Detect which cell encompasses the target text, then output its (X, Y) center coordinate. 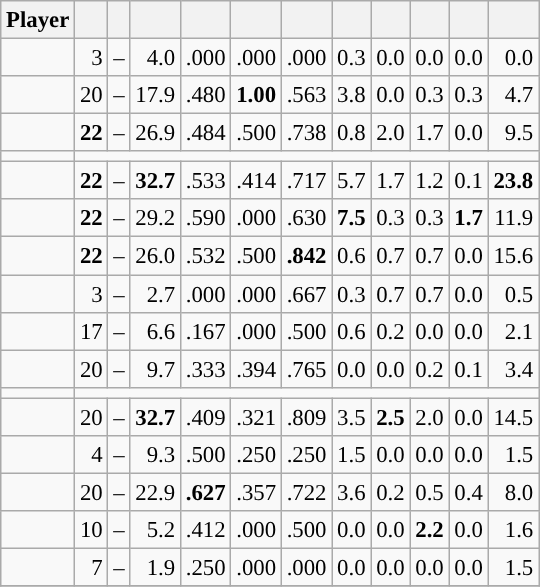
.412 (205, 530)
14.5 (513, 417)
2.1 (513, 331)
0.8 (352, 133)
.484 (205, 133)
.765 (306, 369)
.842 (306, 256)
3.4 (513, 369)
.738 (306, 133)
3.8 (352, 95)
1.6 (513, 530)
7 (92, 567)
17 (92, 331)
4.0 (155, 58)
1.9 (155, 567)
10 (92, 530)
.357 (256, 492)
11.9 (513, 219)
26.9 (155, 133)
.394 (256, 369)
8.0 (513, 492)
3.5 (352, 417)
9.7 (155, 369)
9.5 (513, 133)
.809 (306, 417)
5.7 (352, 181)
.409 (205, 417)
.480 (205, 95)
.667 (306, 294)
.717 (306, 181)
6.6 (155, 331)
3.6 (352, 492)
4 (92, 455)
2.7 (155, 294)
.563 (306, 95)
.333 (205, 369)
7.5 (352, 219)
.414 (256, 181)
.590 (205, 219)
22.9 (155, 492)
.627 (205, 492)
5.2 (155, 530)
9.3 (155, 455)
17.9 (155, 95)
.321 (256, 417)
Player (38, 20)
.532 (205, 256)
1.00 (256, 95)
23.8 (513, 181)
0.4 (468, 492)
.167 (205, 331)
4.7 (513, 95)
15.6 (513, 256)
2.5 (390, 417)
.630 (306, 219)
1.2 (430, 181)
.722 (306, 492)
26.0 (155, 256)
2.2 (430, 530)
29.2 (155, 219)
.533 (205, 181)
